Provide the (x, y) coordinate of the cell's center where the given text is located.  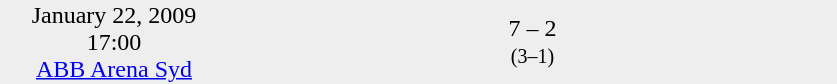
7 – 2(3–1) (532, 42)
January 22, 200917:00ABB Arena Syd (114, 42)
